Return (X, Y) of the center of cell containing provided text 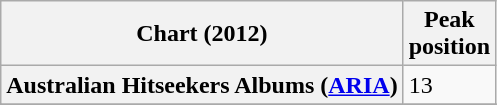
Australian Hitseekers Albums (ARIA) (202, 85)
Chart (2012) (202, 34)
13 (449, 85)
Peakposition (449, 34)
